Identify which cell holds the provided text, then report its [X, Y] central coordinate. 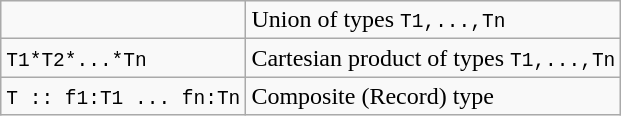
Cartesian product of types T1,...,Tn [434, 58]
T :: f1:T1 ... fn:Tn [124, 96]
Composite (Record) type [434, 96]
Union of types T1,...,Tn [434, 20]
T1*T2*...*Tn [124, 58]
